Identify which cell holds the provided text, then report its [x, y] central coordinate. 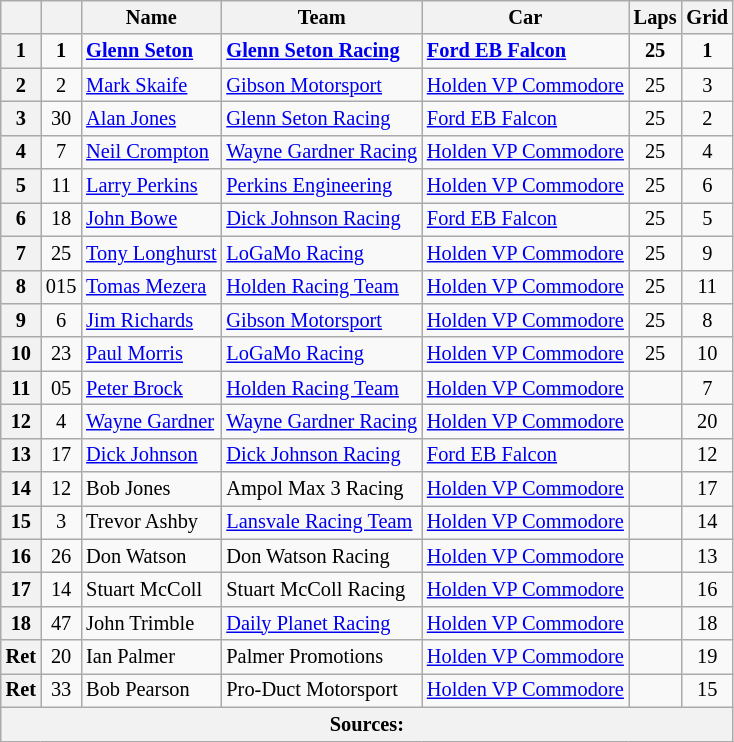
Stuart McColl Racing [322, 589]
Alan Jones [151, 118]
Don Watson [151, 556]
Perkins Engineering [322, 186]
Pro-Duct Motorsport [322, 690]
015 [61, 287]
Trevor Ashby [151, 522]
47 [61, 623]
Mark Skaife [151, 85]
John Bowe [151, 219]
Team [322, 17]
Dick Johnson [151, 455]
Tony Longhurst [151, 253]
30 [61, 118]
Paul Morris [151, 354]
Glenn Seton [151, 51]
Peter Brock [151, 388]
Palmer Promotions [322, 657]
Wayne Gardner [151, 421]
33 [61, 690]
John Trimble [151, 623]
Car [526, 17]
Don Watson Racing [322, 556]
Daily Planet Racing [322, 623]
Laps [656, 17]
Jim Richards [151, 320]
Ian Palmer [151, 657]
Bob Jones [151, 489]
Grid [707, 17]
Name [151, 17]
Sources: [367, 724]
Neil Crompton [151, 152]
Bob Pearson [151, 690]
05 [61, 388]
26 [61, 556]
Larry Perkins [151, 186]
23 [61, 354]
Lansvale Racing Team [322, 522]
19 [707, 657]
Stuart McColl [151, 589]
Ampol Max 3 Racing [322, 489]
Tomas Mezera [151, 287]
